Locate the cell with the specified text and output its (x, y) center coordinate. 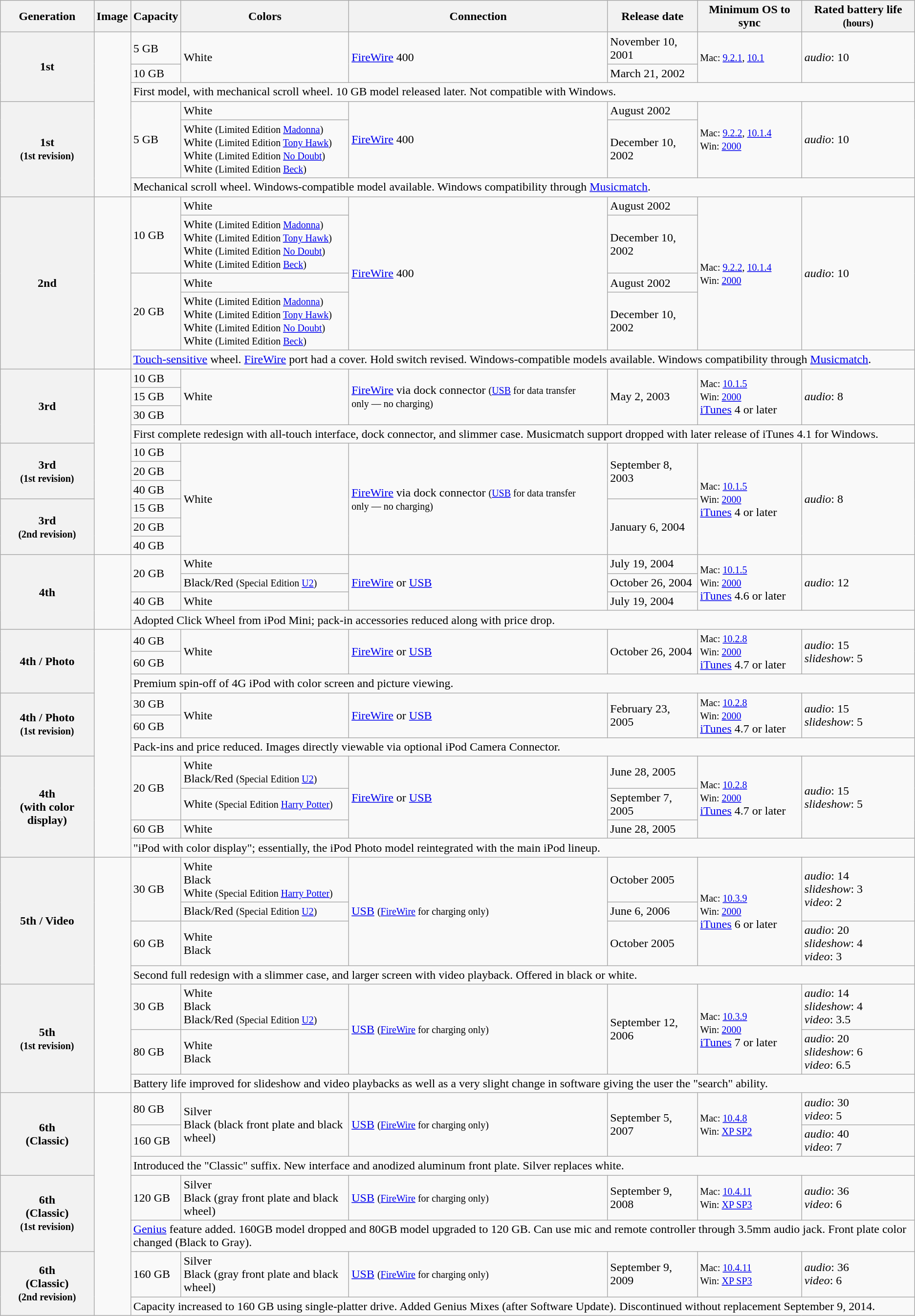
Image (112, 17)
6th(Classic)(2nd revision) (47, 1284)
5th / Video (47, 921)
audio: 12 (858, 582)
Mac: 10.1.5Win: 2000iTunes 4.6 or later (750, 582)
audio: 40video: 7 (858, 1141)
Adopted Click Wheel from iPod Mini; pack-in accessories reduced along with price drop. (523, 620)
4th / Photo(1st revision) (47, 725)
June 6, 2006 (653, 911)
audio: 14slideshow: 4video: 3.5 (858, 1007)
Connection (478, 17)
1st(1st revision) (47, 149)
Pack-ins and price reduced. Images directly viewable via optional iPod Camera Connector. (523, 747)
September 12, 2006 (653, 1029)
120 GB (155, 1197)
Mac: 9.2.1, 10.1 (750, 58)
September 9, 2009 (653, 1274)
3rd(2nd revision) (47, 527)
2nd (47, 282)
September 5, 2007 (653, 1124)
4th(with color display) (47, 807)
Introduced the "Classic" suffix. New interface and anodized aluminum front plate. Silver replaces white. (523, 1165)
Minimum OS to sync (750, 17)
Mechanical scroll wheel. Windows-compatible model available. Windows compatibility through Musicmatch. (523, 187)
Premium spin-off of 4G iPod with color screen and picture viewing. (523, 683)
November 10, 2001 (653, 48)
January 6, 2004 (653, 527)
"iPod with color display"; essentially, the iPod Photo model reintegrated with the main iPod lineup. (523, 848)
Release date (653, 17)
1st (47, 66)
Capacity (155, 17)
White (Special Edition Harry Potter) (265, 804)
Mac: 10.4.11Win: XP SP3 (750, 1197)
Mac: 10.4.11 Win: XP SP3 (750, 1274)
Second full redesign with a slimmer case, and larger screen with video playback. Offered in black or white. (523, 975)
5th(1st revision) (47, 1038)
WhiteBlack/Red (Special Edition U2) (265, 772)
4th (47, 592)
Battery life improved for slideshow and video playbacks as well as a very slight change in software giving the user the "search" ability. (523, 1083)
audio: 20slideshow: 4video: 3 (858, 943)
Mac: 10.3.9Win: 2000iTunes 7 or later (750, 1029)
First model, with mechanical scroll wheel. 10 GB model released later. Not compatible with Windows. (523, 92)
audio: 20slideshow: 6video: 6.5 (858, 1052)
Mac: 10.4.8Win: XP SP2 (750, 1124)
Touch-sensitive wheel. FireWire port had a cover. Hold switch revised. Windows-compatible models available. Windows compatibility through Musicmatch. (523, 359)
WhiteBlackWhite (Special Edition Harry Potter) (265, 880)
May 2, 2003 (653, 396)
audio: 30video: 5 (858, 1108)
Generation (47, 17)
6th(Classic) (47, 1134)
March 21, 2002 (653, 73)
September 8, 2003 (653, 471)
February 23, 2005 (653, 715)
3rd (47, 406)
audio: 14slideshow: 3video: 2 (858, 889)
Mac: 10.3.9Win: 2000iTunes 6 or later (750, 911)
4th / Photo (47, 661)
WhiteBlackBlack/Red (Special Edition U2) (265, 1007)
September 7, 2005 (653, 804)
SilverBlack (black front plate and black wheel) (265, 1124)
September 9, 2008 (653, 1197)
3rd(1st revision) (47, 471)
Rated battery life (hours) (858, 17)
Colors (265, 17)
6th(Classic)(1st revision) (47, 1213)
